Determine the (X, Y) coordinate at the center of the cell enclosing the given text.  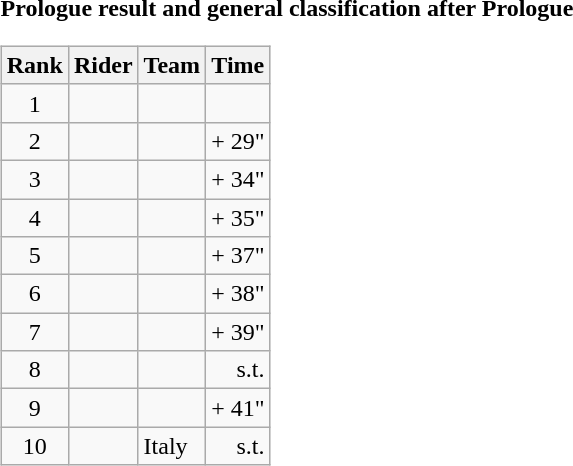
+ 39" (238, 332)
Rank (34, 65)
3 (34, 179)
+ 37" (238, 256)
Rider (103, 65)
6 (34, 294)
+ 29" (238, 141)
5 (34, 256)
+ 41" (238, 408)
9 (34, 408)
Time (238, 65)
1 (34, 103)
2 (34, 141)
7 (34, 332)
8 (34, 370)
Team (172, 65)
4 (34, 217)
+ 35" (238, 217)
+ 34" (238, 179)
Italy (172, 446)
10 (34, 446)
+ 38" (238, 294)
